Extract the [x, y] coordinate from the center of the cell holding the provided text.  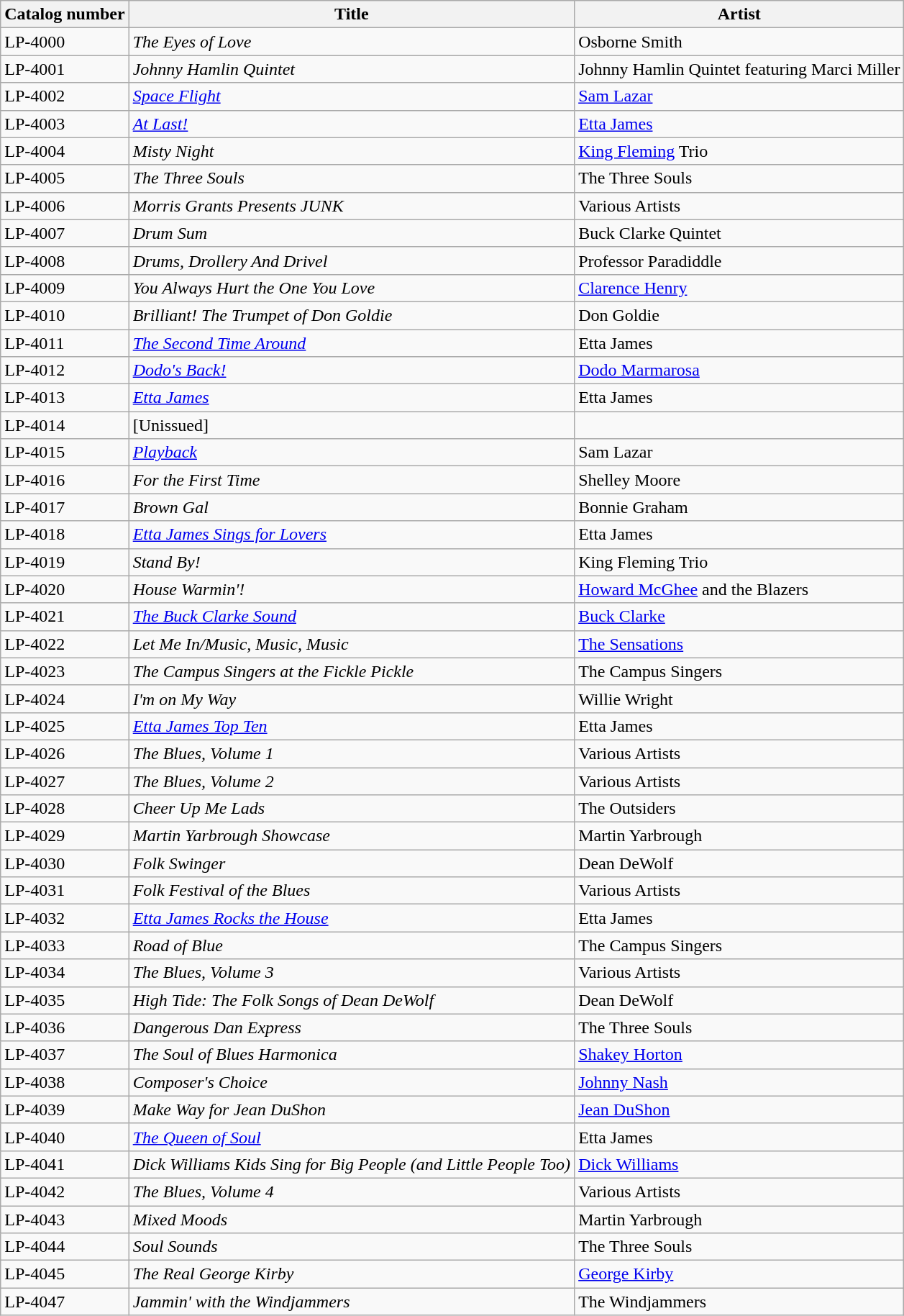
The Blues, Volume 2 [351, 781]
Etta James Sings for Lovers [351, 535]
LP-4026 [65, 753]
LP-4011 [65, 343]
The Campus Singers at the Fickle Pickle [351, 671]
LP-4032 [65, 918]
The Soul of Blues Harmonica [351, 1055]
The Queen of Soul [351, 1137]
Road of Blue [351, 945]
Drum Sum [351, 233]
LP-4023 [65, 671]
LP-4037 [65, 1055]
Jammin' with the Windjammers [351, 1302]
Dangerous Dan Express [351, 1027]
Johnny Hamlin Quintet [351, 69]
Dodo Marmarosa [739, 371]
Martin Yarbrough Showcase [351, 836]
LP-4019 [65, 562]
The Windjammers [739, 1302]
LP-4017 [65, 507]
Cheer Up Me Lads [351, 809]
Space Flight [351, 96]
LP-4015 [65, 453]
LP-4006 [65, 206]
Jean DuShon [739, 1109]
Professor Paradiddle [739, 260]
Etta James Rocks the House [351, 918]
LP-4035 [65, 1000]
LP-4047 [65, 1302]
LP-4004 [65, 151]
Shelley Moore [739, 480]
Catalog number [65, 14]
The Sensations [739, 644]
The Blues, Volume 4 [351, 1192]
LP-4031 [65, 891]
LP-4018 [65, 535]
Shakey Horton [739, 1055]
LP-4044 [65, 1247]
LP-4010 [65, 315]
Mixed Moods [351, 1220]
LP-4003 [65, 124]
Don Goldie [739, 315]
[Unissued] [351, 425]
LP-4029 [65, 836]
LP-4008 [65, 260]
LP-4045 [65, 1274]
Artist [739, 14]
LP-4038 [65, 1082]
Bonnie Graham [739, 507]
Dick Williams Kids Sing for Big People (and Little People Too) [351, 1164]
LP-4020 [65, 589]
LP-4041 [65, 1164]
LP-4024 [65, 699]
Drums, Drollery And Drivel [351, 260]
Dodo's Back! [351, 371]
I'm on My Way [351, 699]
LP-4012 [65, 371]
Let Me In/Music, Music, Music [351, 644]
George Kirby [739, 1274]
LP-4007 [65, 233]
Morris Grants Presents JUNK [351, 206]
Folk Swinger [351, 863]
LP-4014 [65, 425]
The Blues, Volume 3 [351, 973]
LP-4036 [65, 1027]
LP-4013 [65, 398]
Johnny Nash [739, 1082]
Playback [351, 453]
Folk Festival of the Blues [351, 891]
LP-4022 [65, 644]
LP-4021 [65, 617]
Dick Williams [739, 1164]
High Tide: The Folk Songs of Dean DeWolf [351, 1000]
Brown Gal [351, 507]
The Eyes of Love [351, 42]
Brilliant! The Trumpet of Don Goldie [351, 315]
House Warmin'! [351, 589]
At Last! [351, 124]
LP-4016 [65, 480]
LP-4025 [65, 726]
Buck Clarke Quintet [739, 233]
LP-4040 [65, 1137]
Clarence Henry [739, 288]
Willie Wright [739, 699]
LP-4002 [65, 96]
LP-4043 [65, 1220]
LP-4034 [65, 973]
LP-4028 [65, 809]
Make Way for Jean DuShon [351, 1109]
Etta James Top Ten [351, 726]
Soul Sounds [351, 1247]
Howard McGhee and the Blazers [739, 589]
For the First Time [351, 480]
The Real George Kirby [351, 1274]
LP-4039 [65, 1109]
Composer's Choice [351, 1082]
LP-4000 [65, 42]
LP-4033 [65, 945]
Buck Clarke [739, 617]
LP-4009 [65, 288]
LP-4042 [65, 1192]
You Always Hurt the One You Love [351, 288]
Johnny Hamlin Quintet featuring Marci Miller [739, 69]
Title [351, 14]
The Outsiders [739, 809]
Misty Night [351, 151]
LP-4027 [65, 781]
Stand By! [351, 562]
The Blues, Volume 1 [351, 753]
The Second Time Around [351, 343]
The Buck Clarke Sound [351, 617]
LP-4030 [65, 863]
LP-4005 [65, 178]
LP-4001 [65, 69]
Osborne Smith [739, 42]
